Identify which cell holds the provided text, then report its (X, Y) central coordinate. 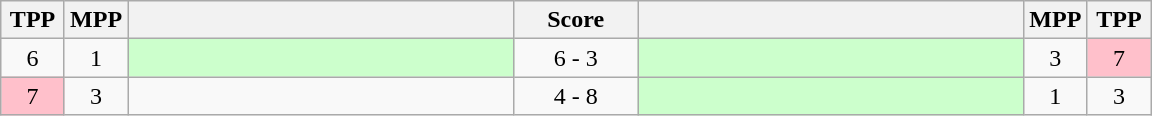
6 (33, 58)
4 - 8 (576, 96)
Score (576, 20)
6 - 3 (576, 58)
